Extract the [x, y] coordinate from the center of the cell holding the provided text.  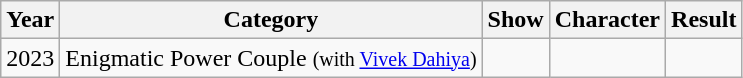
Show [516, 20]
Enigmatic Power Couple (with Vivek Dahiya) [271, 58]
2023 [30, 58]
Character [607, 20]
Result [704, 20]
Year [30, 20]
Category [271, 20]
